From the cell containing the given text, extract its center point as [X, Y] coordinate. 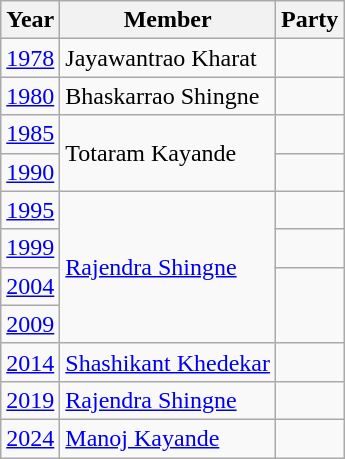
2024 [30, 438]
2019 [30, 400]
1999 [30, 248]
Shashikant Khedekar [168, 362]
1980 [30, 96]
Year [30, 20]
Jayawantrao Kharat [168, 58]
Totaram Kayande [168, 153]
Member [168, 20]
Bhaskarrao Shingne [168, 96]
Party [309, 20]
1990 [30, 172]
1978 [30, 58]
2009 [30, 324]
1995 [30, 210]
2004 [30, 286]
2014 [30, 362]
1985 [30, 134]
Manoj Kayande [168, 438]
